For the text-containing cell, return its midpoint in [X, Y] coordinate format. 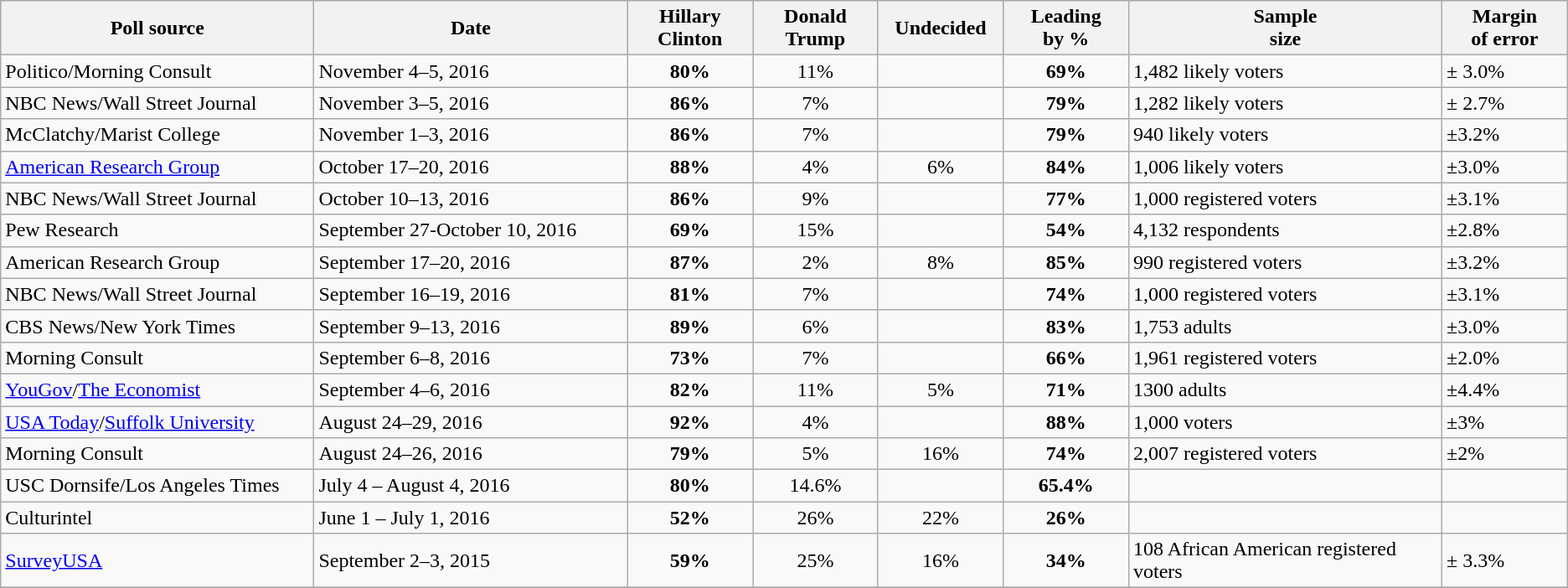
108 African American registered voters [1285, 561]
1300 adults [1285, 389]
September 6–8, 2016 [471, 358]
August 24–26, 2016 [471, 454]
59% [690, 561]
2% [816, 262]
2,007 registered voters [1285, 454]
15% [816, 230]
81% [690, 294]
Poll source [157, 28]
±2% [1505, 454]
85% [1066, 262]
25% [816, 561]
Samplesize [1285, 28]
4,132 respondents [1285, 230]
1,006 likely voters [1285, 167]
Culturintel [157, 518]
SurveyUSA [157, 561]
McClatchy/Marist College [157, 135]
22% [941, 518]
9% [816, 199]
Leadingby % [1066, 28]
November 4–5, 2016 [471, 71]
USA Today/Suffolk University [157, 421]
June 1 – July 1, 2016 [471, 518]
October 17–20, 2016 [471, 167]
Date [471, 28]
77% [1066, 199]
83% [1066, 326]
November 3–5, 2016 [471, 103]
92% [690, 421]
14.6% [816, 486]
± 2.7% [1505, 103]
1,482 likely voters [1285, 71]
September 17–20, 2016 [471, 262]
Hillary Clinton [690, 28]
8% [941, 262]
34% [1066, 561]
July 4 – August 4, 2016 [471, 486]
CBS News/New York Times [157, 326]
Marginof error [1505, 28]
±2.8% [1505, 230]
±2.0% [1505, 358]
Undecided [941, 28]
Pew Research [157, 230]
65.4% [1066, 486]
52% [690, 518]
71% [1066, 389]
September 9–13, 2016 [471, 326]
±4.4% [1505, 389]
± 3.3% [1505, 561]
USC Dornsife/Los Angeles Times [157, 486]
82% [690, 389]
89% [690, 326]
1,000 voters [1285, 421]
1,753 adults [1285, 326]
October 10–13, 2016 [471, 199]
September 4–6, 2016 [471, 389]
±3% [1505, 421]
84% [1066, 167]
1,282 likely voters [1285, 103]
September 16–19, 2016 [471, 294]
November 1–3, 2016 [471, 135]
Donald Trump [816, 28]
87% [690, 262]
September 2–3, 2015 [471, 561]
54% [1066, 230]
Politico/Morning Consult [157, 71]
1,961 registered voters [1285, 358]
940 likely voters [1285, 135]
August 24–29, 2016 [471, 421]
990 registered voters [1285, 262]
September 27-October 10, 2016 [471, 230]
YouGov/The Economist [157, 389]
73% [690, 358]
66% [1066, 358]
± 3.0% [1505, 71]
